From the cell containing the given text, extract its center point as [X, Y] coordinate. 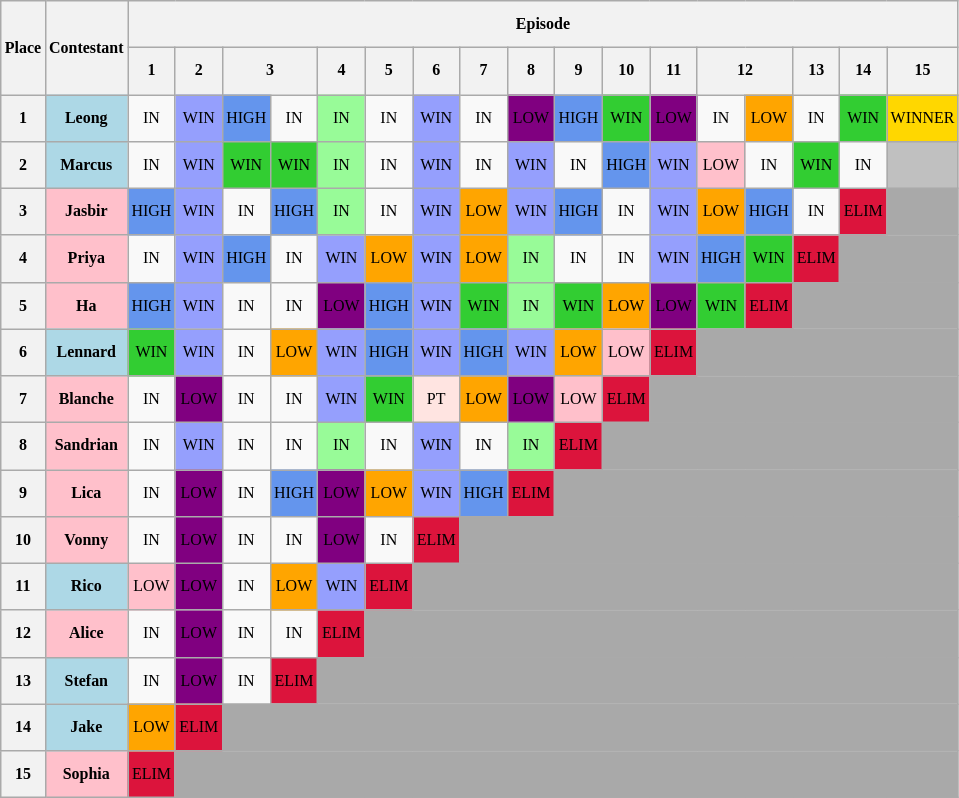
Episode [544, 24]
Stefan [86, 680]
WINNER [923, 118]
Marcus [86, 164]
Alice [86, 634]
Priya [86, 258]
Leong [86, 118]
Contestant [86, 47]
Rico [86, 586]
Lennard [86, 352]
Vonny [86, 540]
Jasbir [86, 212]
Place [23, 47]
Jake [86, 728]
Lica [86, 492]
Blanche [86, 398]
PT [436, 398]
Sophia [86, 774]
Ha [86, 306]
Sandrian [86, 446]
